Extract the [X, Y] coordinate from the center of the cell holding the provided text.  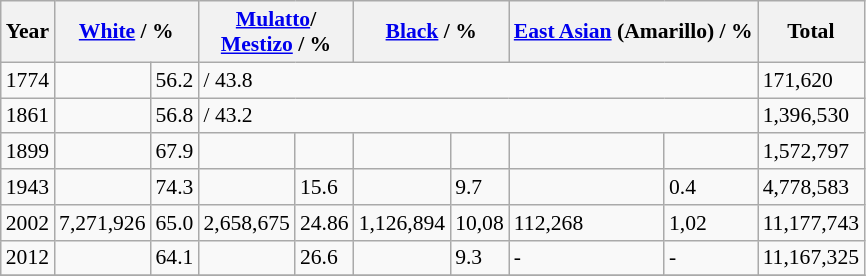
/ 43.8 [478, 80]
65.0 [175, 223]
Mulatto/Mestizo / % [276, 32]
1861 [28, 116]
1,396,530 [811, 116]
1774 [28, 80]
15.6 [324, 187]
11,167,325 [811, 258]
1,572,797 [811, 152]
9.7 [480, 187]
1943 [28, 187]
171,620 [811, 80]
2012 [28, 258]
Total [811, 32]
7,271,926 [102, 223]
56.8 [175, 116]
East Asian (Amarillo) / % [634, 32]
74.3 [175, 187]
26.6 [324, 258]
/ 43.2 [478, 116]
67.9 [175, 152]
Year [28, 32]
2,658,675 [246, 223]
1,126,894 [402, 223]
11,177,743 [811, 223]
9.3 [480, 258]
1899 [28, 152]
Black / % [432, 32]
64.1 [175, 258]
1,02 [711, 223]
4,778,583 [811, 187]
56.2 [175, 80]
10,08 [480, 223]
0.4 [711, 187]
White / % [126, 32]
24.86 [324, 223]
2002 [28, 223]
112,268 [586, 223]
